Locate the cell with the specified text and output its (x, y) center coordinate. 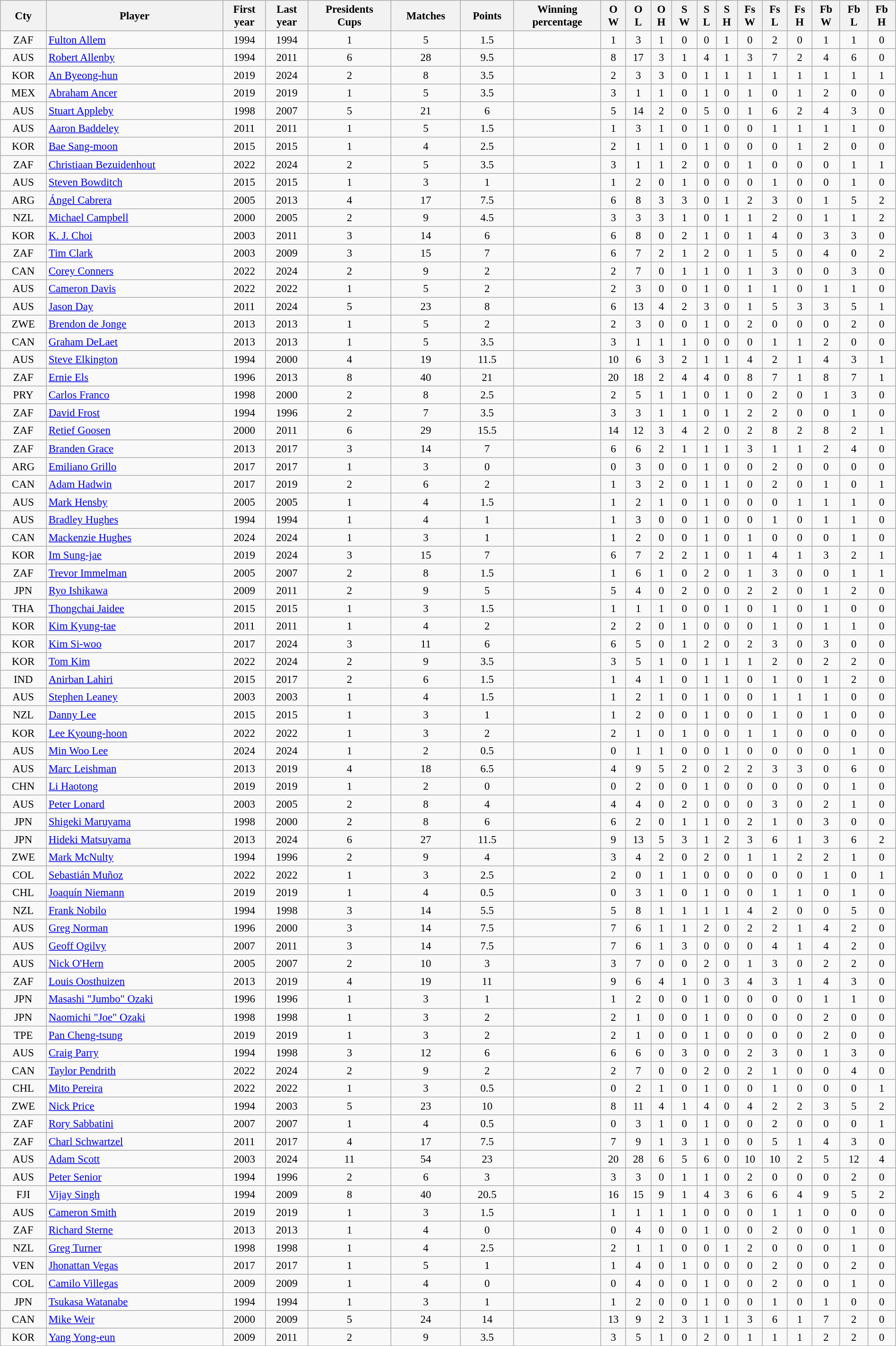
Adam Scott (135, 1159)
TPE (24, 1035)
FbW (826, 16)
Michael Campbell (135, 217)
Player (135, 16)
Cameron Smith (135, 1213)
6.5 (487, 768)
THA (24, 609)
Stuart Appleby (135, 111)
Ángel Cabrera (135, 200)
Bradley Hughes (135, 520)
FsH (800, 16)
Tim Clark (135, 253)
Matches (426, 16)
Camilo Villegas (135, 1284)
Marc Leishman (135, 768)
K. J. Choi (135, 235)
Jason Day (135, 306)
Vijay Singh (135, 1195)
OW (613, 16)
Adam Hadwin (135, 484)
FsW (750, 16)
27 (426, 839)
Taylor Pendrith (135, 1070)
Charl Schwartzel (135, 1141)
Carlos Franco (135, 395)
Greg Norman (135, 928)
OH (662, 16)
Richard Sterne (135, 1230)
Points (487, 16)
Stephen Leaney (135, 697)
Danny Lee (135, 715)
Ernie Els (135, 378)
MEX (24, 93)
4.5 (487, 217)
Steve Elkington (135, 360)
Nick Price (135, 1106)
Bae Sang-moon (135, 147)
Robert Allenby (135, 58)
Frank Nobilo (135, 911)
CHN (24, 786)
Abraham Ancer (135, 93)
SH (727, 16)
Cameron Davis (135, 289)
Craig Parry (135, 1053)
Aaron Baddeley (135, 129)
Corey Conners (135, 271)
5.5 (487, 911)
Hideki Matsuyama (135, 839)
Mackenzie Hughes (135, 537)
Trevor Immelman (135, 573)
Tom Kim (135, 662)
PRY (24, 395)
Kim Si-woo (135, 644)
Rory Sabbatini (135, 1124)
16 (613, 1195)
Anirban Lahiri (135, 680)
David Frost (135, 413)
PresidentsCups (349, 16)
Thongchai Jaidee (135, 609)
29 (426, 431)
FbL (853, 16)
An Byeong-hun (135, 76)
Mark McNulty (135, 857)
Lee Kyoung-hoon (135, 733)
Brendon de Jonge (135, 324)
Masashi "Jumbo" Ozaki (135, 1000)
Li Haotong (135, 786)
FbH (882, 16)
15.5 (487, 431)
Min Woo Lee (135, 751)
Louis Oosthuizen (135, 982)
Fulton Allem (135, 40)
Graham DeLaet (135, 342)
Kim Kyung-tae (135, 626)
Cty (24, 16)
Ryo Ishikawa (135, 591)
Christiaan Bezuidenhout (135, 164)
IND (24, 680)
Greg Turner (135, 1248)
Naomichi "Joe" Ozaki (135, 1017)
FJI (24, 1195)
Pan Cheng-tsung (135, 1035)
Lastyear (286, 16)
Nick O'Hern (135, 964)
Firstyear (245, 16)
SL (707, 16)
Yang Yong-eun (135, 1337)
Winningpercentage (557, 16)
Tsukasa Watanabe (135, 1302)
OL (638, 16)
20.5 (487, 1195)
Mark Hensby (135, 502)
Mito Pereira (135, 1088)
24 (426, 1319)
Mike Weir (135, 1319)
Sebastián Muñoz (135, 875)
Steven Bowditch (135, 182)
FsL (775, 16)
Peter Lonard (135, 804)
Emiliano Grillo (135, 466)
Retief Goosen (135, 431)
Peter Senior (135, 1177)
Geoff Ogilvy (135, 946)
Im Sung-jae (135, 555)
Joaquín Niemann (135, 893)
VEN (24, 1266)
Branden Grace (135, 449)
Shigeki Maruyama (135, 822)
54 (426, 1159)
9.5 (487, 58)
Jhonattan Vegas (135, 1266)
SW (684, 16)
